Search for the cell housing the specified text and yield its [x, y] center coordinate. 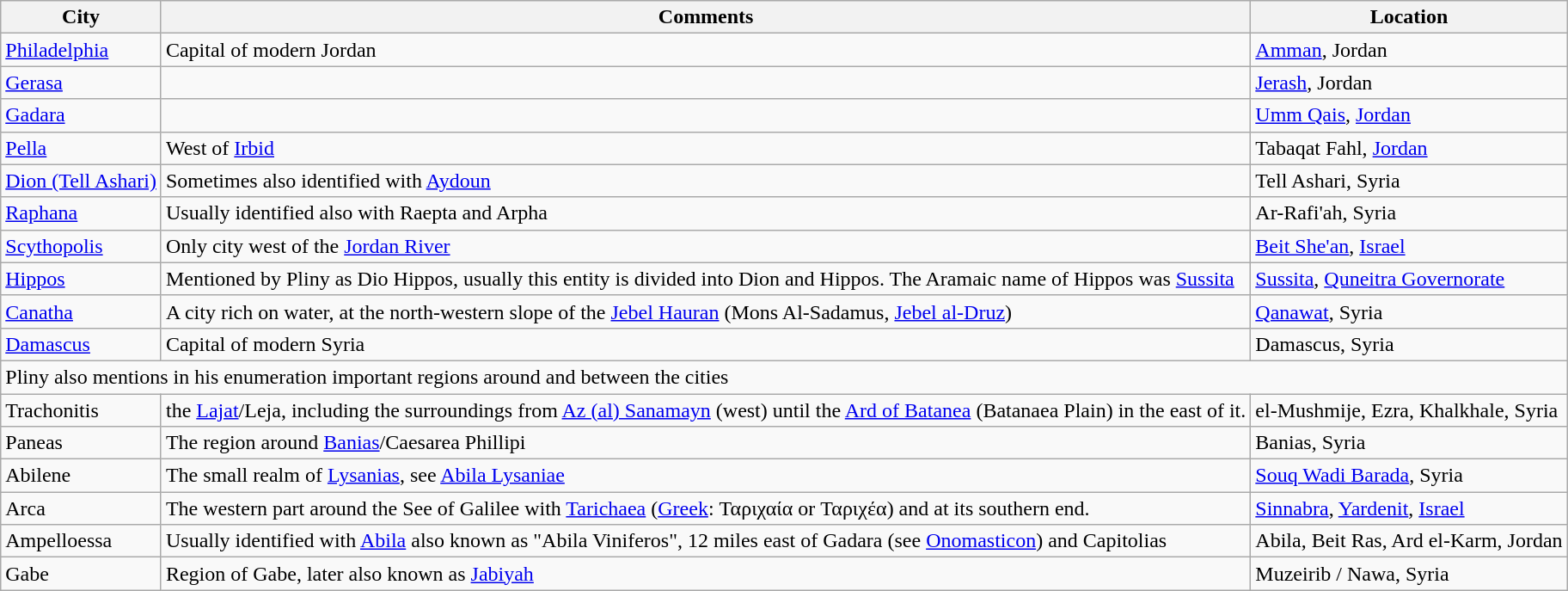
Gerasa [81, 83]
Muzeirib / Nawa, Syria [1409, 574]
Philadelphia [81, 50]
Dion (Tell Ashari) [81, 181]
Capital of modern Jordan [705, 50]
Tabaqat Fahl, Jordan [1409, 148]
West of Irbid [705, 148]
Damascus [81, 344]
Amman, Jordan [1409, 50]
Pliny also mentions in his enumeration important regions around and between the cities [784, 377]
Umm Qais, Jordan [1409, 115]
Trachonitis [81, 410]
Abila, Beit Ras, Ard el-Karm, Jordan [1409, 541]
Hippos [81, 279]
Only city west of the Jordan River [705, 246]
A city rich on water, at the north-western slope of the Jebel Hauran (Mons Al-Sadamus, Jebel al-Druz) [705, 311]
Region of Gabe, later also known as Jabiyah [705, 574]
The western part around the See of Galilee with Tarichaea (Greek: Ταριχαία or Ταριχέα) and at its southern end. [705, 508]
Paneas [81, 443]
City [81, 17]
Sometimes also identified with Aydoun [705, 181]
Capital of modern Syria [705, 344]
Location [1409, 17]
Ar-Rafi'ah, Syria [1409, 213]
Beit She'an, Israel [1409, 246]
Damascus, Syria [1409, 344]
Ampelloessa [81, 541]
Usually identified with Abila also known as "Abila Viniferos", 12 miles east of Gadara (see Onomasticon) and Capitolias [705, 541]
the Lajat/Leja, including the surroundings from Az (al) Sanamayn (west) until the Ard of Batanea (Batanaea Plain) in the east of it. [705, 410]
Sussita, Quneitra Governorate [1409, 279]
Jerash, Jordan [1409, 83]
Banias, Syria [1409, 443]
Usually identified also with Raepta and Arpha [705, 213]
Gabe [81, 574]
Tell Ashari, Syria [1409, 181]
Arca [81, 508]
The region around Banias/Caesarea Phillipi [705, 443]
Gadara [81, 115]
The small realm of Lysanias, see Abila Lysaniae [705, 476]
Mentioned by Pliny as Dio Hippos, usually this entity is divided into Dion and Hippos. The Aramaic name of Hippos was Sussita [705, 279]
Abilene [81, 476]
Qanawat, Syria [1409, 311]
Pella [81, 148]
Canatha [81, 311]
el-Mushmije, Ezra, Khalkhale, Syria [1409, 410]
Sinnabra, Yardenit, Israel [1409, 508]
Raphana [81, 213]
Souq Wadi Barada, Syria [1409, 476]
Scythopolis [81, 246]
Comments [705, 17]
